Output the (X, Y) coordinate of the center of the cell containing the given text.  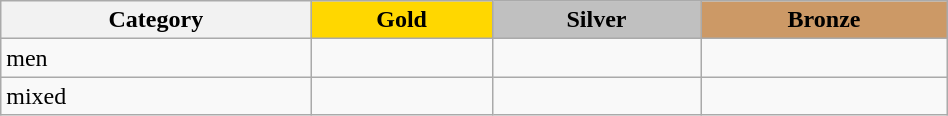
men (156, 58)
Silver (596, 20)
mixed (156, 96)
Gold (402, 20)
Bronze (824, 20)
Category (156, 20)
